Capture the cell that displays the provided text and extract its (x, y) central coordinate. 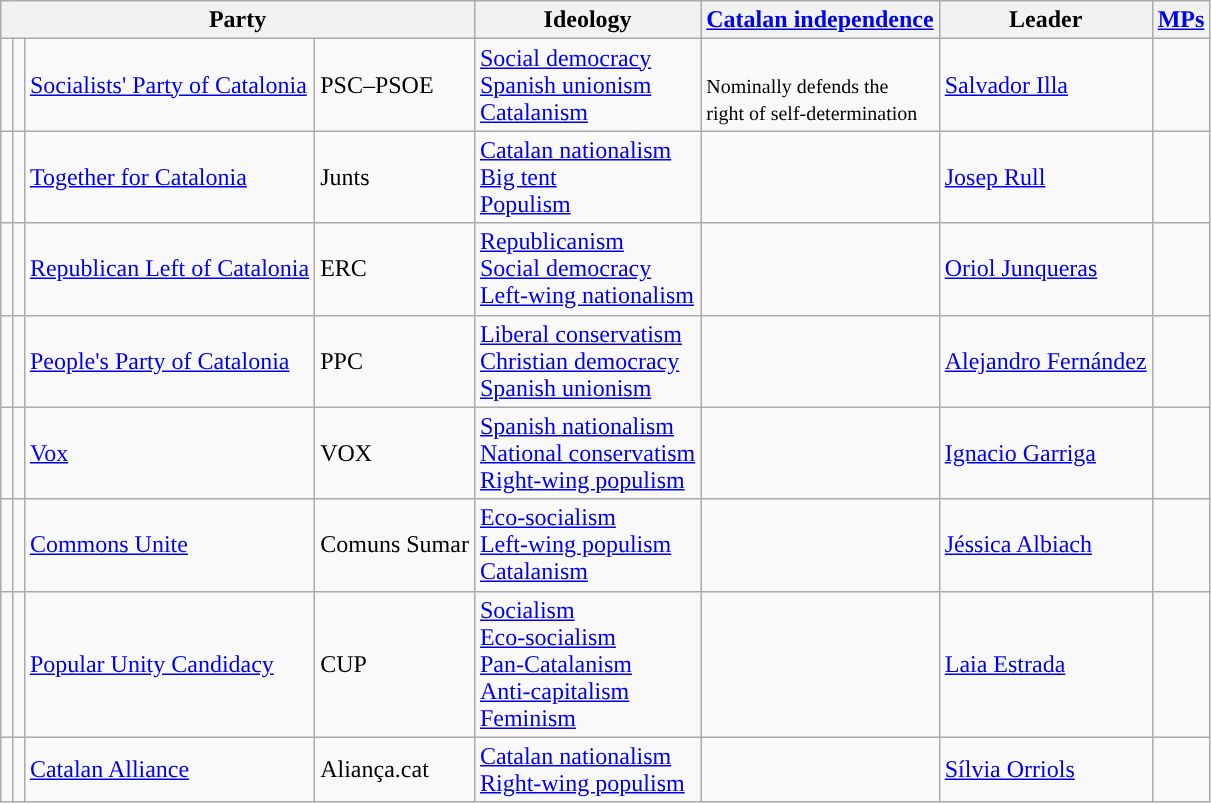
PSC–PSOE (395, 85)
Republican Left of Catalonia (169, 269)
SocialismEco-socialismPan-CatalanismAnti-capitalismFeminism (587, 664)
PPC (395, 361)
Ignacio Garriga (1046, 453)
Eco-socialismLeft-wing populismCatalanism (587, 545)
Laia Estrada (1046, 664)
Catalan Alliance (169, 770)
People's Party of Catalonia (169, 361)
VOX (395, 453)
Commons Unite (169, 545)
Catalan independence (820, 20)
Ideology (587, 20)
Party (238, 20)
Comuns Sumar (395, 545)
Catalan nationalismBig tentPopulism (587, 177)
Vox (169, 453)
Sílvia Orriols (1046, 770)
Liberal conservatismChristian democracySpanish unionism (587, 361)
Spanish nationalismNational conservatismRight-wing populism (587, 453)
Socialists' Party of Catalonia (169, 85)
RepublicanismSocial democracyLeft-wing nationalism (587, 269)
Aliança.cat (395, 770)
Social democracySpanish unionismCatalanism (587, 85)
Oriol Junqueras (1046, 269)
Nominally defends theright of self-determination (820, 85)
Catalan nationalismRight-wing populism (587, 770)
MPs (1181, 20)
Popular Unity Candidacy (169, 664)
Salvador Illa (1046, 85)
Jéssica Albiach (1046, 545)
Junts (395, 177)
Josep Rull (1046, 177)
Together for Catalonia (169, 177)
ERC (395, 269)
Alejandro Fernández (1046, 361)
Leader (1046, 20)
CUP (395, 664)
